Output the (x, y) coordinate of the center of the cell containing the given text.  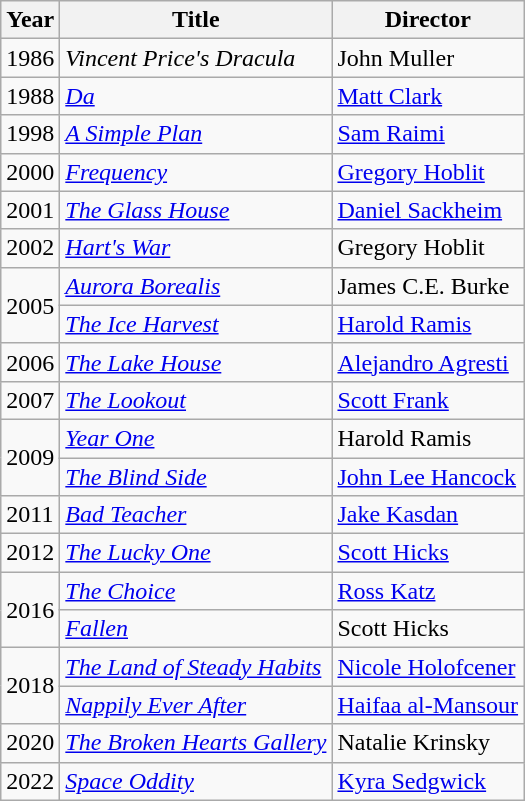
The Land of Steady Habits (196, 667)
The Lucky One (196, 553)
Natalie Krinsky (428, 743)
A Simple Plan (196, 134)
2016 (30, 610)
Sam Raimi (428, 134)
John Muller (428, 58)
Fallen (196, 629)
2007 (30, 400)
Matt Clark (428, 96)
Year One (196, 438)
2000 (30, 172)
The Blind Side (196, 477)
Year (30, 20)
The Lake House (196, 362)
Title (196, 20)
John Lee Hancock (428, 477)
2001 (30, 210)
Director (428, 20)
Nicole Holofcener (428, 667)
1998 (30, 134)
Vincent Price's Dracula (196, 58)
Alejandro Agresti (428, 362)
The Lookout (196, 400)
2012 (30, 553)
The Choice (196, 591)
1988 (30, 96)
Hart's War (196, 248)
Daniel Sackheim (428, 210)
Da (196, 96)
2006 (30, 362)
Jake Kasdan (428, 515)
2020 (30, 743)
The Ice Harvest (196, 324)
Ross Katz (428, 591)
2022 (30, 781)
Haifaa al-Mansour (428, 705)
1986 (30, 58)
Space Oddity (196, 781)
Frequency (196, 172)
James C.E. Burke (428, 286)
Scott Frank (428, 400)
The Broken Hearts Gallery (196, 743)
The Glass House (196, 210)
2018 (30, 686)
2005 (30, 305)
2011 (30, 515)
Bad Teacher (196, 515)
2002 (30, 248)
Kyra Sedgwick (428, 781)
Aurora Borealis (196, 286)
Nappily Ever After (196, 705)
2009 (30, 457)
